Locate the cell with the specified text and output its (X, Y) center coordinate. 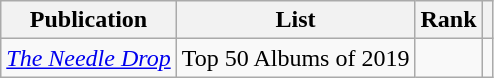
Rank (448, 20)
Top 50 Albums of 2019 (296, 58)
Publication (88, 20)
The Needle Drop (88, 58)
List (296, 20)
